Extract the [x, y] coordinate from the center of the cell holding the provided text.  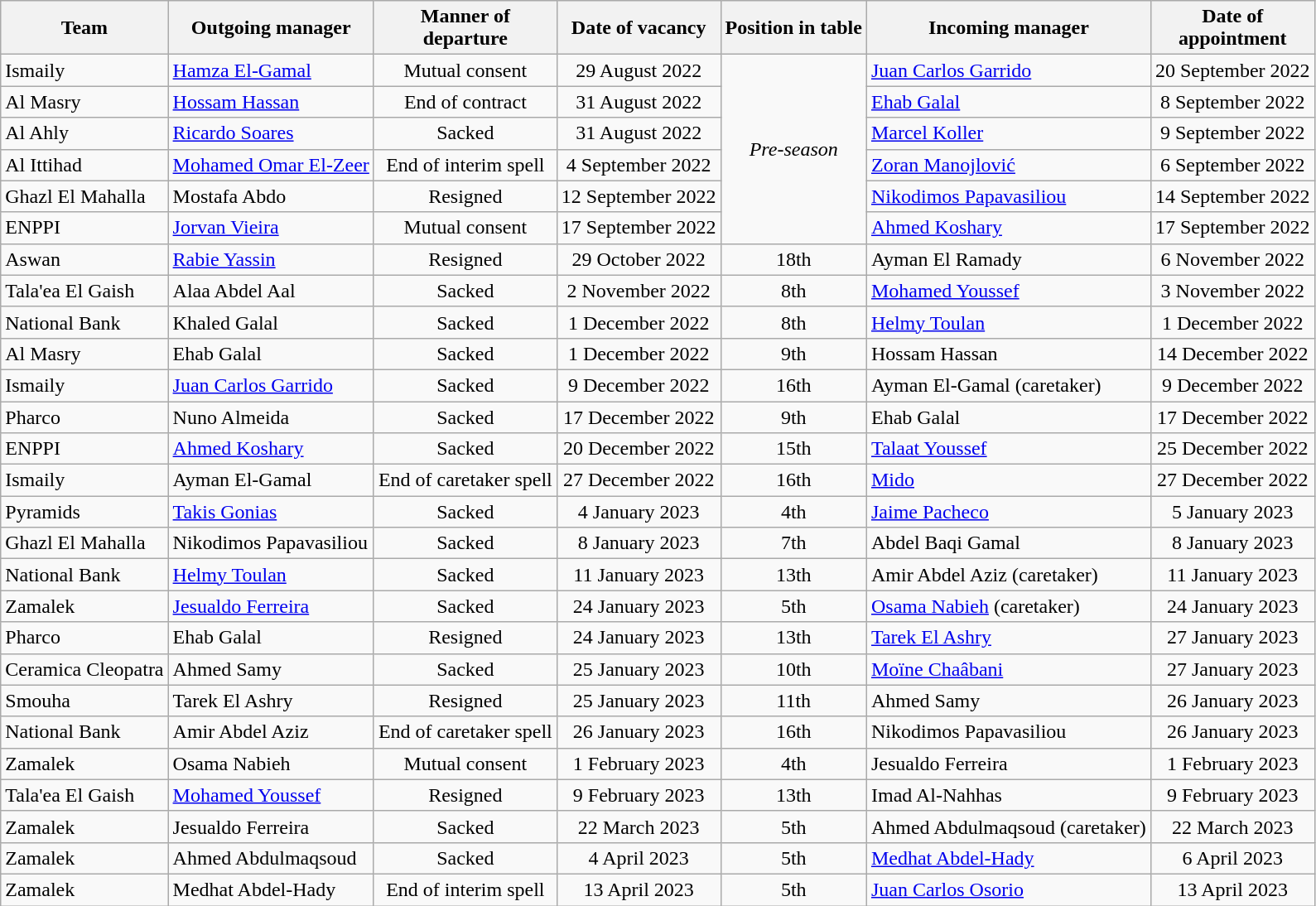
7th [793, 543]
4 September 2022 [639, 165]
Smouha [84, 701]
Aswan [84, 259]
Ayman El-Gamal [271, 480]
Takis Gonias [271, 512]
Position in table [793, 28]
Ahmed Abdulmaqsoud [271, 858]
29 October 2022 [639, 259]
Marcel Koller [1009, 133]
5 January 2023 [1232, 512]
15th [793, 449]
Pyramids [84, 512]
Ricardo Soares [271, 133]
Manner ofdeparture [465, 28]
Ayman El-Gamal (caretaker) [1009, 385]
Imad Al-Nahhas [1009, 795]
Al Ahly [84, 133]
6 September 2022 [1232, 165]
3 November 2022 [1232, 291]
Ceramica Cleopatra [84, 669]
9 September 2022 [1232, 133]
Mostafa Abdo [271, 196]
4 April 2023 [639, 858]
Team [84, 28]
18th [793, 259]
11th [793, 701]
8 September 2022 [1232, 102]
Ayman El Ramady [1009, 259]
14 September 2022 [1232, 196]
4 January 2023 [639, 512]
Zoran Manojlović [1009, 165]
Pre-season [793, 149]
Alaa Abdel Aal [271, 291]
Jaime Pacheco [1009, 512]
25 December 2022 [1232, 449]
20 September 2022 [1232, 70]
Ahmed Abdulmaqsoud (caretaker) [1009, 826]
Mido [1009, 480]
20 December 2022 [639, 449]
End of contract [465, 102]
Al Ittihad [84, 165]
6 November 2022 [1232, 259]
Moïne Chaâbani [1009, 669]
Osama Nabieh [271, 764]
Rabie Yassin [271, 259]
10th [793, 669]
14 December 2022 [1232, 354]
Amir Abdel Aziz [271, 732]
Abdel Baqi Gamal [1009, 543]
Mohamed Omar El-Zeer [271, 165]
Khaled Galal [271, 322]
Juan Carlos Osorio [1009, 889]
Date of vacancy [639, 28]
Hamza El-Gamal [271, 70]
Talaat Youssef [1009, 449]
Nuno Almeida [271, 417]
2 November 2022 [639, 291]
Incoming manager [1009, 28]
Amir Abdel Aziz (caretaker) [1009, 575]
Date ofappointment [1232, 28]
Jorvan Vieira [271, 228]
6 April 2023 [1232, 858]
29 August 2022 [639, 70]
Outgoing manager [271, 28]
Osama Nabieh (caretaker) [1009, 606]
12 September 2022 [639, 196]
